Return the [X, Y] coordinate for the center point of the cell that contains the specified text.  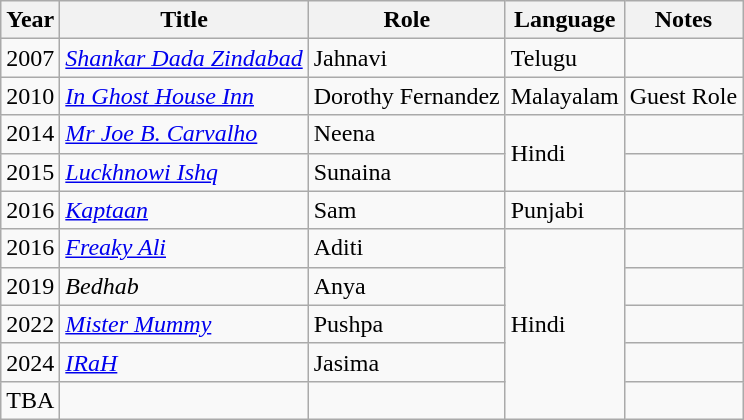
Guest Role [683, 96]
2019 [30, 286]
Punjabi [564, 210]
Kaptaan [184, 210]
2024 [30, 362]
2010 [30, 96]
Title [184, 20]
2014 [30, 134]
Shankar Dada Zindabad [184, 58]
Aditi [406, 248]
Sam [406, 210]
Dorothy Fernandez [406, 96]
Jahnavi [406, 58]
IRaH [184, 362]
In Ghost House Inn [184, 96]
Bedhab [184, 286]
Notes [683, 20]
2015 [30, 172]
Mr Joe B. Carvalho [184, 134]
Malayalam [564, 96]
Telugu [564, 58]
TBA [30, 400]
2007 [30, 58]
Anya [406, 286]
Year [30, 20]
Freaky Ali [184, 248]
Neena [406, 134]
Language [564, 20]
Role [406, 20]
Luckhnowi Ishq [184, 172]
Jasima [406, 362]
Sunaina [406, 172]
2022 [30, 324]
Mister Mummy [184, 324]
Pushpa [406, 324]
